Find where the given text appears and provide that cell's center as [X, Y] coordinate. 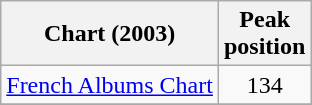
French Albums Chart [110, 85]
Chart (2003) [110, 34]
134 [264, 85]
Peakposition [264, 34]
